Identify which cell holds the provided text, then report its (X, Y) central coordinate. 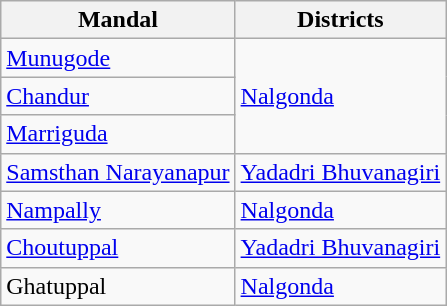
Choutuppal (118, 248)
Chandur (118, 96)
Nampally (118, 210)
Marriguda (118, 134)
Samsthan Narayanapur (118, 172)
Munugode (118, 58)
Ghatuppal (118, 286)
Mandal (118, 20)
Districts (340, 20)
